Provide the [X, Y] coordinate of the cell's center where the given text is located.  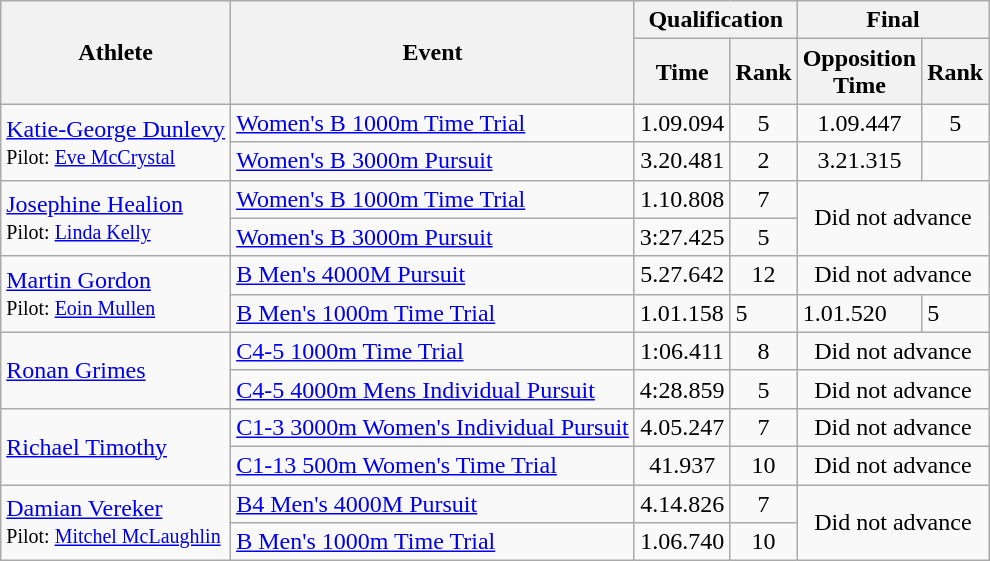
C1-13 500m Women's Time Trial [433, 465]
5.27.642 [682, 275]
41.937 [682, 465]
Richael Timothy [116, 446]
Ronan Grimes [116, 370]
1.09.447 [859, 123]
Time [682, 72]
1.09.094 [682, 123]
OppositionTime [859, 72]
B Men's 4000M Pursuit [433, 275]
C1-3 3000m Women's Individual Pursuit [433, 427]
1:06.411 [682, 351]
Athlete [116, 52]
8 [764, 351]
Josephine HealionPilot: Linda Kelly [116, 218]
Event [433, 52]
C4-5 4000m Mens Individual Pursuit [433, 389]
12 [764, 275]
4:28.859 [682, 389]
Final [893, 20]
Martin GordonPilot: Eoin Mullen [116, 294]
B4 Men's 4000M Pursuit [433, 503]
Qualification [716, 20]
1.06.740 [682, 542]
1.01.520 [859, 313]
3.21.315 [859, 161]
Katie-George DunlevyPilot: Eve McCrystal [116, 142]
1.10.808 [682, 199]
3.20.481 [682, 161]
4.05.247 [682, 427]
2 [764, 161]
Damian VerekerPilot: Mitchel McLaughlin [116, 522]
3:27.425 [682, 237]
C4-5 1000m Time Trial [433, 351]
1.01.158 [682, 313]
4.14.826 [682, 503]
